From the cell containing the given text, extract its center point as [x, y] coordinate. 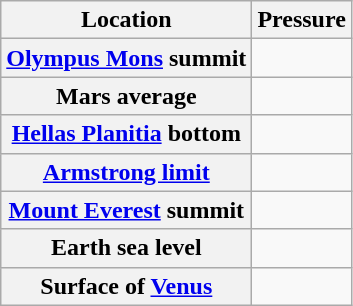
Earth sea level [126, 248]
Location [126, 20]
Armstrong limit [126, 172]
Mount Everest summit [126, 210]
Hellas Planitia bottom [126, 134]
Olympus Mons summit [126, 58]
Surface of Venus [126, 286]
Pressure [302, 20]
Mars average [126, 96]
